Return [X, Y] of the center of cell containing provided text 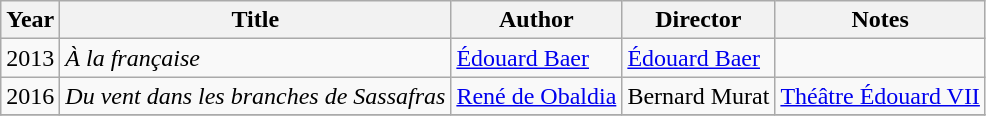
Year [30, 20]
2016 [30, 96]
2013 [30, 58]
Author [536, 20]
Bernard Murat [698, 96]
Théâtre Édouard VII [880, 96]
À la française [256, 58]
Notes [880, 20]
Title [256, 20]
Du vent dans les branches de Sassafras [256, 96]
Director [698, 20]
René de Obaldia [536, 96]
